Search for the cell housing the specified text and yield its [x, y] center coordinate. 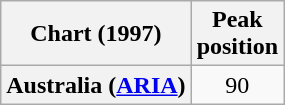
Australia (ARIA) [96, 85]
Peakposition [237, 34]
90 [237, 85]
Chart (1997) [96, 34]
